Return the [x, y] coordinate for the center point of the cell that contains the specified text.  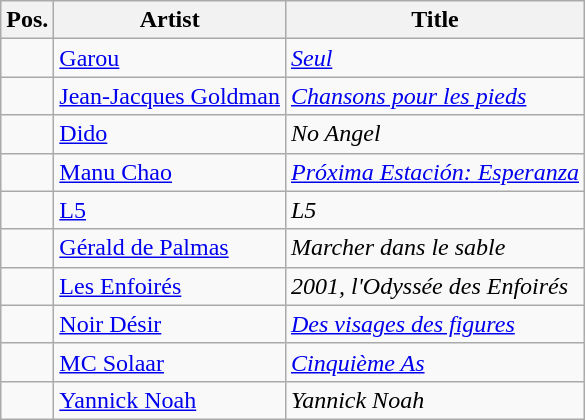
Marcher dans le sable [434, 248]
Seul [434, 58]
No Angel [434, 134]
Title [434, 20]
Artist [170, 20]
2001, l'Odyssée des Enfoirés [434, 286]
Gérald de Palmas [170, 248]
Les Enfoirés [170, 286]
MC Solaar [170, 362]
Pos. [28, 20]
Cinquième As [434, 362]
Jean-Jacques Goldman [170, 96]
Noir Désir [170, 324]
Manu Chao [170, 172]
Chansons pour les pieds [434, 96]
Dido [170, 134]
Garou [170, 58]
Des visages des figures [434, 324]
Próxima Estación: Esperanza [434, 172]
